Pinpoint the cell where the given text exists, returning its (X, Y) midpoint coordinate. 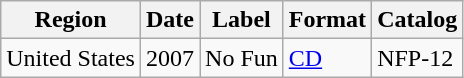
Label (242, 20)
NFP-12 (418, 58)
Region (71, 20)
No Fun (242, 58)
Date (170, 20)
Format (327, 20)
CD (327, 58)
Catalog (418, 20)
United States (71, 58)
2007 (170, 58)
